Locate the cell with the specified text and output its (X, Y) center coordinate. 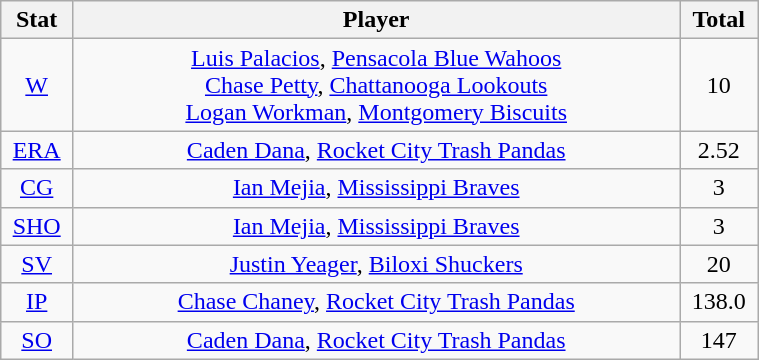
Luis Palacios, Pensacola Blue Wahoos Chase Petty, Chattanooga Lookouts Logan Workman, Montgomery Biscuits (376, 85)
Chase Chaney, Rocket City Trash Pandas (376, 302)
Stat (37, 20)
IP (37, 302)
SV (37, 264)
ERA (37, 150)
147 (719, 340)
Total (719, 20)
W (37, 85)
20 (719, 264)
SO (37, 340)
Justin Yeager, Biloxi Shuckers (376, 264)
138.0 (719, 302)
10 (719, 85)
Player (376, 20)
SHO (37, 226)
CG (37, 188)
2.52 (719, 150)
